Output the [X, Y] coordinate of the center of the cell containing the given text.  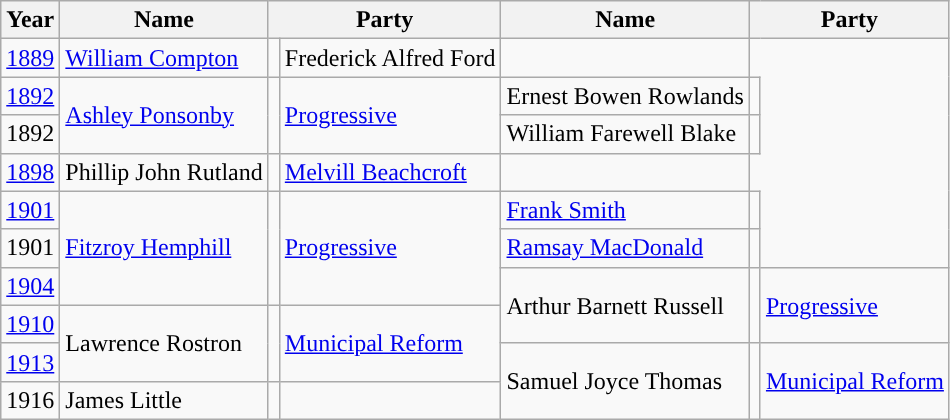
1889 [30, 58]
James Little [164, 400]
1916 [30, 400]
William Compton [164, 58]
1913 [30, 362]
1910 [30, 324]
Frank Smith [625, 210]
Ramsay MacDonald [625, 248]
Phillip John Rutland [164, 172]
Year [30, 20]
William Farewell Blake [625, 134]
Frederick Alfred Ford [390, 58]
1904 [30, 286]
Ashley Ponsonby [164, 115]
Fitzroy Hemphill [164, 248]
Samuel Joyce Thomas [625, 381]
1898 [30, 172]
Melvill Beachcroft [390, 172]
Arthur Barnett Russell [625, 305]
Lawrence Rostron [164, 343]
Ernest Bowen Rowlands [625, 96]
